For the text-containing cell, return its midpoint in (X, Y) coordinate format. 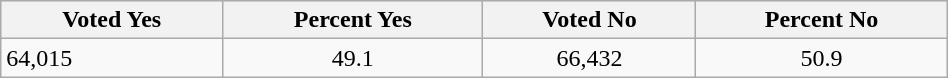
Voted Yes (112, 20)
66,432 (590, 58)
Voted No (590, 20)
50.9 (822, 58)
64,015 (112, 58)
Percent No (822, 20)
Percent Yes (353, 20)
49.1 (353, 58)
